Determine the (X, Y) coordinate at the center of the cell enclosing the given text.  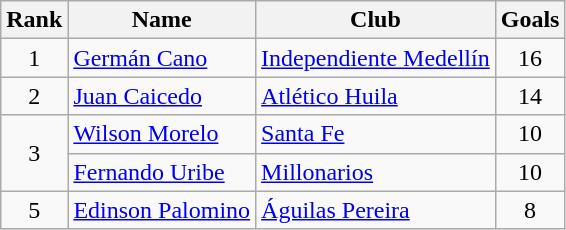
Club (376, 20)
8 (530, 210)
Name (162, 20)
Goals (530, 20)
5 (34, 210)
1 (34, 58)
3 (34, 153)
Independiente Medellín (376, 58)
Wilson Morelo (162, 134)
16 (530, 58)
Juan Caicedo (162, 96)
Edinson Palomino (162, 210)
Millonarios (376, 172)
Santa Fe (376, 134)
Germán Cano (162, 58)
2 (34, 96)
Rank (34, 20)
Fernando Uribe (162, 172)
Águilas Pereira (376, 210)
Atlético Huila (376, 96)
14 (530, 96)
